Detect which cell encompasses the target text, then output its [x, y] center coordinate. 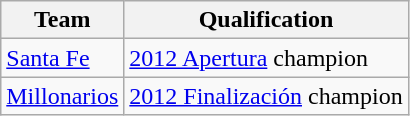
Millonarios [62, 96]
2012 Finalización champion [266, 96]
Santa Fe [62, 58]
Qualification [266, 20]
2012 Apertura champion [266, 58]
Team [62, 20]
